Scan for the cell matching the given text and deliver its (x, y) coordinate at center. 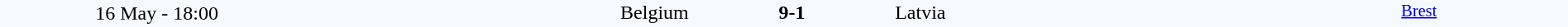
Latvia (1082, 12)
16 May - 18:00 (157, 13)
Brest (1419, 13)
Belgium (501, 12)
9-1 (791, 12)
